Scan for the cell matching the given text and deliver its (x, y) coordinate at center. 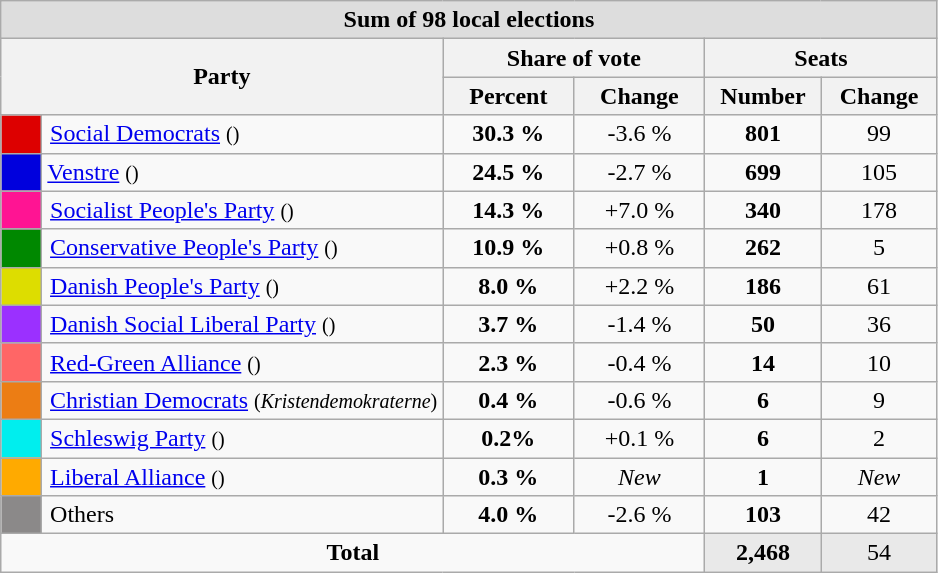
-0.4 % (640, 362)
Number (763, 96)
10 (879, 362)
Liberal Alliance () (242, 477)
4.0 % (508, 515)
42 (879, 515)
178 (879, 210)
Share of vote (574, 58)
+2.2 % (640, 286)
Venstre () (242, 172)
50 (763, 324)
+7.0 % (640, 210)
-0.6 % (640, 400)
61 (879, 286)
Social Democrats () (242, 134)
699 (763, 172)
+0.8 % (640, 248)
Party (222, 77)
-1.4 % (640, 324)
3.7 % (508, 324)
-2.6 % (640, 515)
99 (879, 134)
262 (763, 248)
Christian Democrats (Kristendemokraterne) (242, 400)
Percent (508, 96)
Conservative People's Party () (242, 248)
340 (763, 210)
54 (879, 553)
0.4 % (508, 400)
801 (763, 134)
14.3 % (508, 210)
1 (763, 477)
Seats (821, 58)
9 (879, 400)
30.3 % (508, 134)
-3.6 % (640, 134)
-2.7 % (640, 172)
36 (879, 324)
186 (763, 286)
8.0 % (508, 286)
Socialist People's Party () (242, 210)
Total (353, 553)
Danish Social Liberal Party () (242, 324)
2.3 % (508, 362)
+0.1 % (640, 438)
2 (879, 438)
Schleswig Party () (242, 438)
5 (879, 248)
0.3 % (508, 477)
14 (763, 362)
10.9 % (508, 248)
Others (242, 515)
0.2% (508, 438)
105 (879, 172)
Danish People's Party () (242, 286)
103 (763, 515)
24.5 % (508, 172)
Red-Green Alliance () (242, 362)
2,468 (763, 553)
Sum of 98 local elections (469, 20)
